Determine the (X, Y) coordinate at the center of the cell enclosing the given text.  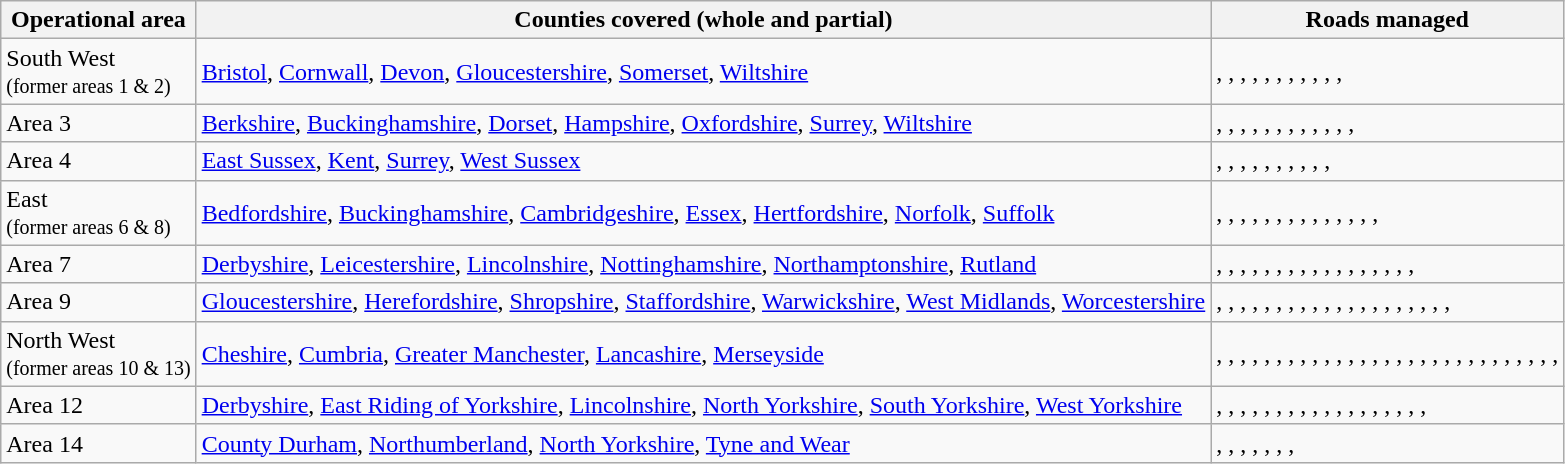
Cheshire, Cumbria, Greater Manchester, Lancashire, Merseyside (704, 354)
, , , , , , , , , , , (1388, 72)
Counties covered (whole and partial) (704, 20)
, , , , , , , , , , , , , , (1388, 212)
East(former areas 6 & 8) (98, 212)
Bedfordshire, Buckinghamshire, Cambridgeshire, Essex, Hertfordshire, Norfolk, Suffolk (704, 212)
Area 14 (98, 443)
East Sussex, Kent, Surrey, West Sussex (704, 161)
Berkshire, Buckinghamshire, Dorset, Hampshire, Oxfordshire, Surrey, Wiltshire (704, 123)
Operational area (98, 20)
, , , , , , , (1388, 443)
Bristol, Cornwall, Devon, Gloucestershire, Somerset, Wiltshire (704, 72)
North West(former areas 10 & 13) (98, 354)
Roads managed (1388, 20)
, , , , , , , , , , , , , , , , , , (1388, 405)
, , , , , , , , , , , , , , , , , , , , , , , , , , , , , (1388, 354)
, , , , , , , , , , , , , , , , , (1388, 264)
Derbyshire, Leicestershire, Lincolnshire, Nottinghamshire, Northamptonshire, Rutland (704, 264)
Gloucestershire, Herefordshire, Shropshire, Staffordshire, Warwickshire, West Midlands, Worcestershire (704, 302)
Area 4 (98, 161)
, , , , , , , , , , , , (1388, 123)
Derbyshire, East Riding of Yorkshire, Lincolnshire, North Yorkshire, South Yorkshire, West Yorkshire (704, 405)
, , , , , , , , , , (1388, 161)
Area 12 (98, 405)
, , , , , , , , , , , , , , , , , , , , (1388, 302)
Area 3 (98, 123)
Area 9 (98, 302)
South West(former areas 1 & 2) (98, 72)
Area 7 (98, 264)
County Durham, Northumberland, North Yorkshire, Tyne and Wear (704, 443)
